Pinpoint the cell where the given text exists, returning its (x, y) midpoint coordinate. 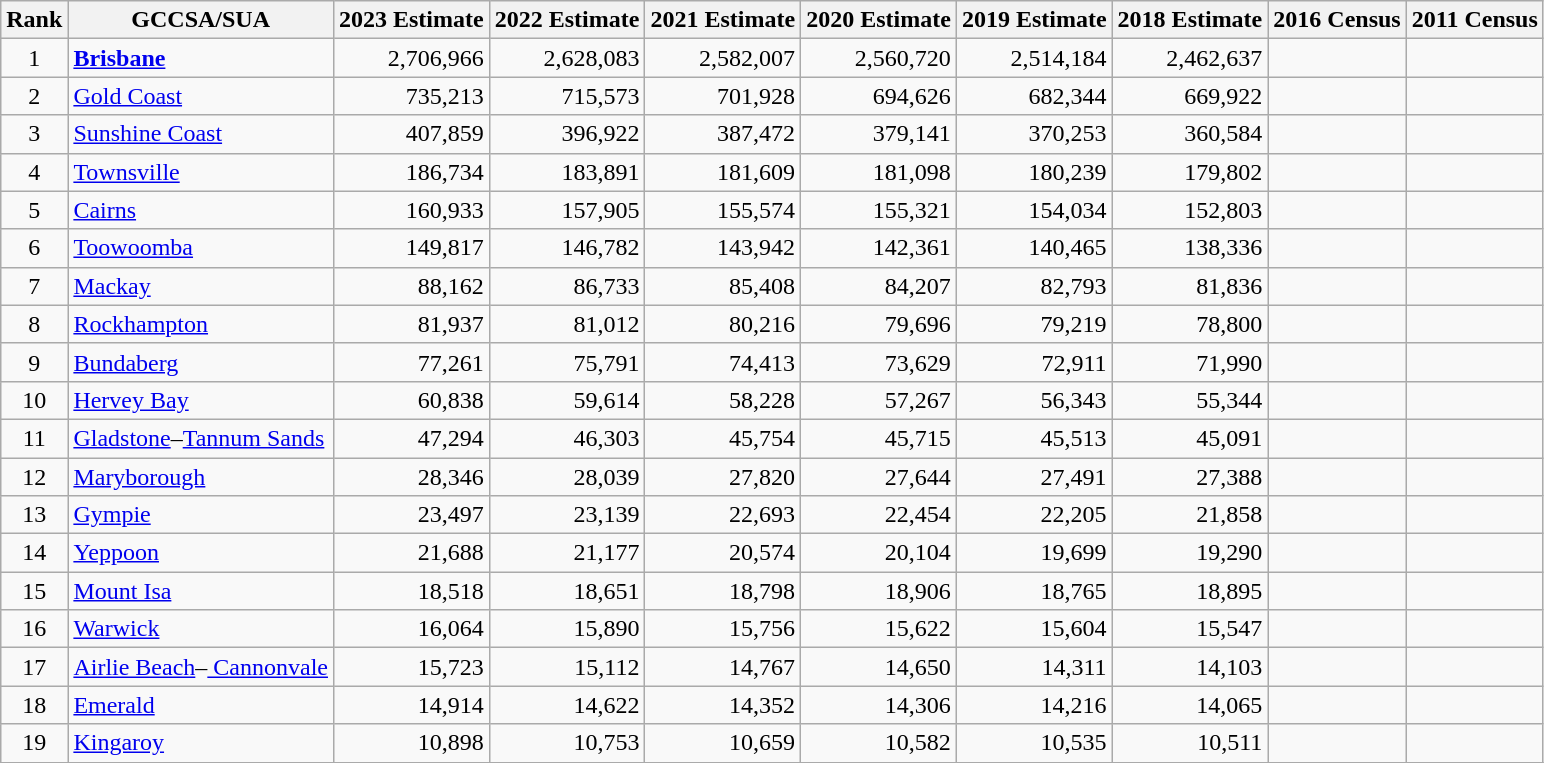
715,573 (567, 96)
694,626 (879, 96)
2022 Estimate (567, 20)
Toowoomba (201, 248)
143,942 (723, 248)
157,905 (567, 210)
23,497 (411, 515)
47,294 (411, 438)
22,693 (723, 515)
14,103 (1190, 667)
16,064 (411, 629)
12 (34, 477)
Gladstone–Tannum Sands (201, 438)
10,535 (1034, 743)
2 (34, 96)
15,112 (567, 667)
27,820 (723, 477)
15,890 (567, 629)
179,802 (1190, 172)
79,219 (1034, 324)
18,798 (723, 591)
15,547 (1190, 629)
387,472 (723, 134)
22,205 (1034, 515)
88,162 (411, 286)
Hervey Bay (201, 400)
2,582,007 (723, 58)
Warwick (201, 629)
Maryborough (201, 477)
682,344 (1034, 96)
45,513 (1034, 438)
Mackay (201, 286)
146,782 (567, 248)
142,361 (879, 248)
149,817 (411, 248)
18,518 (411, 591)
46,303 (567, 438)
3 (34, 134)
74,413 (723, 362)
72,911 (1034, 362)
Airlie Beach– Cannonvale (201, 667)
701,928 (723, 96)
45,091 (1190, 438)
2,706,966 (411, 58)
20,104 (879, 553)
14,914 (411, 705)
Rockhampton (201, 324)
21,177 (567, 553)
Bundaberg (201, 362)
27,388 (1190, 477)
2018 Estimate (1190, 20)
10,582 (879, 743)
14,650 (879, 667)
18,895 (1190, 591)
15,604 (1034, 629)
8 (34, 324)
183,891 (567, 172)
18 (34, 705)
14,622 (567, 705)
13 (34, 515)
73,629 (879, 362)
181,098 (879, 172)
18,651 (567, 591)
2020 Estimate (879, 20)
10 (34, 400)
Emerald (201, 705)
155,321 (879, 210)
75,791 (567, 362)
6 (34, 248)
Gold Coast (201, 96)
152,803 (1190, 210)
370,253 (1034, 134)
15,723 (411, 667)
21,688 (411, 553)
140,465 (1034, 248)
9 (34, 362)
4 (34, 172)
10,753 (567, 743)
Townsville (201, 172)
17 (34, 667)
21,858 (1190, 515)
Gympie (201, 515)
81,836 (1190, 286)
10,659 (723, 743)
82,793 (1034, 286)
22,454 (879, 515)
71,990 (1190, 362)
2023 Estimate (411, 20)
18,906 (879, 591)
160,933 (411, 210)
14,352 (723, 705)
Yeppoon (201, 553)
181,609 (723, 172)
27,644 (879, 477)
81,937 (411, 324)
77,261 (411, 362)
45,715 (879, 438)
669,922 (1190, 96)
55,344 (1190, 400)
2,462,637 (1190, 58)
2,514,184 (1034, 58)
Cairns (201, 210)
15,756 (723, 629)
2,560,720 (879, 58)
81,012 (567, 324)
2011 Census (1474, 20)
360,584 (1190, 134)
1 (34, 58)
5 (34, 210)
57,267 (879, 400)
19,699 (1034, 553)
407,859 (411, 134)
85,408 (723, 286)
14,311 (1034, 667)
14,216 (1034, 705)
59,614 (567, 400)
86,733 (567, 286)
80,216 (723, 324)
14 (34, 553)
19,290 (1190, 553)
14,306 (879, 705)
2,628,083 (567, 58)
155,574 (723, 210)
78,800 (1190, 324)
10,898 (411, 743)
15 (34, 591)
27,491 (1034, 477)
15,622 (879, 629)
84,207 (879, 286)
14,065 (1190, 705)
2021 Estimate (723, 20)
2016 Census (1337, 20)
Sunshine Coast (201, 134)
138,336 (1190, 248)
58,228 (723, 400)
379,141 (879, 134)
Brisbane (201, 58)
60,838 (411, 400)
79,696 (879, 324)
56,343 (1034, 400)
180,239 (1034, 172)
19 (34, 743)
2019 Estimate (1034, 20)
154,034 (1034, 210)
45,754 (723, 438)
Mount Isa (201, 591)
10,511 (1190, 743)
20,574 (723, 553)
14,767 (723, 667)
186,734 (411, 172)
Kingaroy (201, 743)
Rank (34, 20)
28,346 (411, 477)
GCCSA/SUA (201, 20)
23,139 (567, 515)
16 (34, 629)
28,039 (567, 477)
18,765 (1034, 591)
396,922 (567, 134)
735,213 (411, 96)
7 (34, 286)
11 (34, 438)
